Output the (X, Y) coordinate of the center of the cell containing the given text.  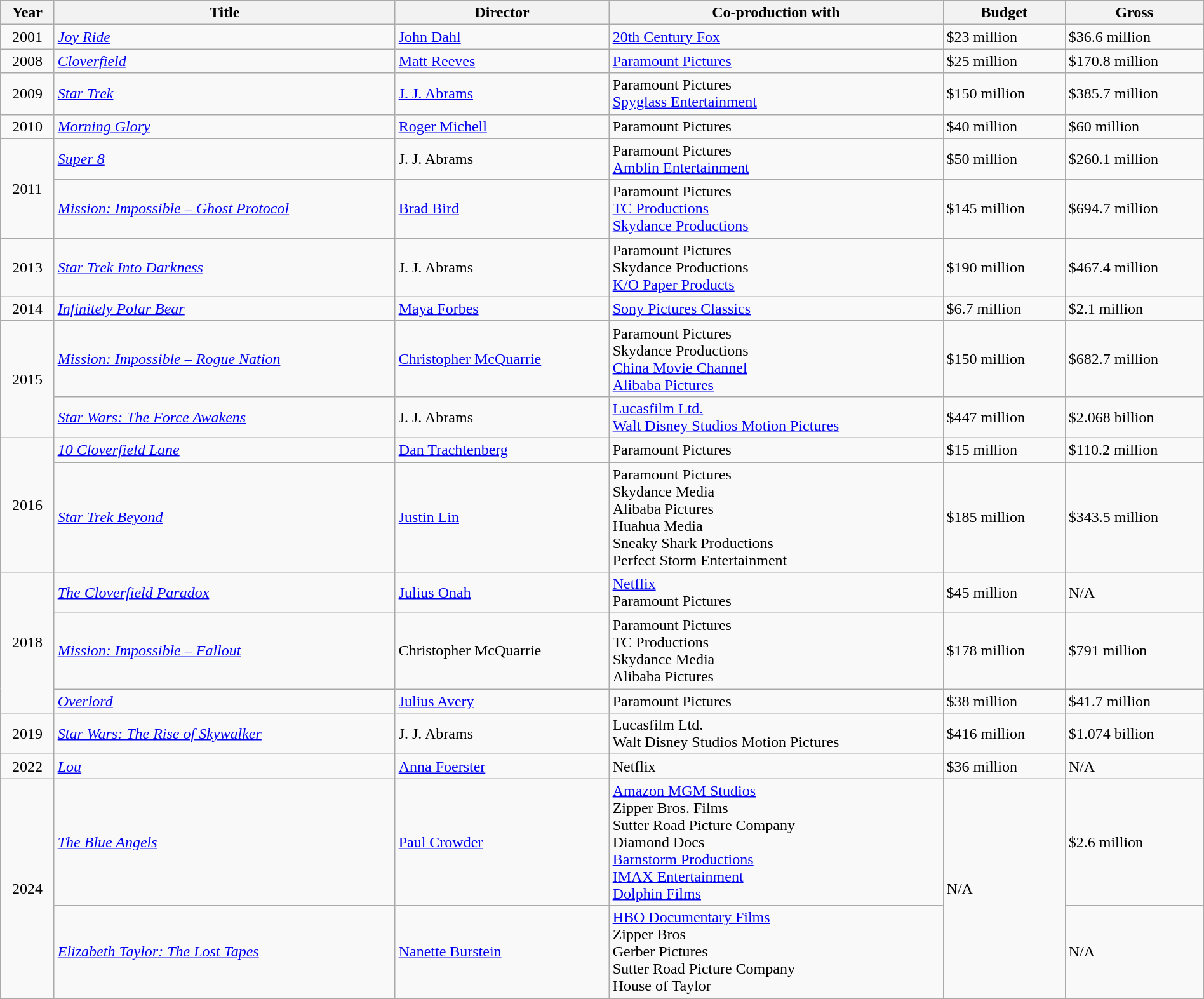
2024 (27, 888)
$2.1 million (1134, 309)
$791 million (1134, 652)
NetflixParamount Pictures (776, 593)
Paramount PicturesTC ProductionsSkydance MediaAlibaba Pictures (776, 652)
20th Century Fox (776, 37)
$45 million (1004, 593)
10 Cloverfield Lane (225, 450)
The Blue Angels (225, 842)
$2.6 million (1134, 842)
$36 million (1004, 767)
Star Wars: The Force Awakens (225, 417)
2011 (27, 188)
$6.7 million (1004, 309)
$110.2 million (1134, 450)
2019 (27, 734)
Julius Avery (502, 701)
Star Trek (225, 94)
Director (502, 13)
$178 million (1004, 652)
Mission: Impossible – Rogue Nation (225, 358)
$170.8 million (1134, 61)
Mission: Impossible – Fallout (225, 652)
2008 (27, 61)
Morning Glory (225, 126)
Star Wars: The Rise of Skywalker (225, 734)
2022 (27, 767)
Justin Lin (502, 517)
Mission: Impossible – Ghost Protocol (225, 209)
Elizabeth Taylor: The Lost Tapes (225, 952)
$1.074 billion (1134, 734)
2009 (27, 94)
$416 million (1004, 734)
$15 million (1004, 450)
Year (27, 13)
$682.7 million (1134, 358)
$50 million (1004, 159)
Matt Reeves (502, 61)
$190 million (1004, 267)
Paramount PicturesSkydance ProductionsK/O Paper Products (776, 267)
Lou (225, 767)
2013 (27, 267)
Paramount PicturesTC ProductionsSkydance Productions (776, 209)
$60 million (1134, 126)
Joy Ride (225, 37)
Sony Pictures Classics (776, 309)
$343.5 million (1134, 517)
$2.068 billion (1134, 417)
Cloverfield (225, 61)
2010 (27, 126)
The Cloverfield Paradox (225, 593)
2016 (27, 504)
Maya Forbes (502, 309)
$38 million (1004, 701)
2001 (27, 37)
Infinitely Polar Bear (225, 309)
HBO Documentary FilmsZipper BrosGerber PicturesSutter Road Picture CompanyHouse of Taylor (776, 952)
Star Trek Into Darkness (225, 267)
Super 8 (225, 159)
$36.6 million (1134, 37)
Anna Foerster (502, 767)
Brad Bird (502, 209)
$694.7 million (1134, 209)
Co-production with (776, 13)
$260.1 million (1134, 159)
Title (225, 13)
Overlord (225, 701)
$467.4 million (1134, 267)
Roger Michell (502, 126)
$40 million (1004, 126)
Budget (1004, 13)
$385.7 million (1134, 94)
Paul Crowder (502, 842)
$41.7 million (1134, 701)
Paramount PicturesAmblin Entertainment (776, 159)
2015 (27, 379)
Dan Trachtenberg (502, 450)
Gross (1134, 13)
Amazon MGM StudiosZipper Bros. FilmsSutter Road Picture CompanyDiamond DocsBarnstorm ProductionsIMAX EntertainmentDolphin Films (776, 842)
Paramount PicturesSkydance MediaAlibaba PicturesHuahua MediaSneaky Shark ProductionsPerfect Storm Entertainment (776, 517)
Star Trek Beyond (225, 517)
$447 million (1004, 417)
$185 million (1004, 517)
$25 million (1004, 61)
$23 million (1004, 37)
Paramount PicturesSkydance ProductionsChina Movie ChannelAlibaba Pictures (776, 358)
2014 (27, 309)
John Dahl (502, 37)
Nanette Burstein (502, 952)
Netflix (776, 767)
Paramount PicturesSpyglass Entertainment (776, 94)
$145 million (1004, 209)
2018 (27, 643)
Julius Onah (502, 593)
